For the text-containing cell, return its midpoint in (X, Y) coordinate format. 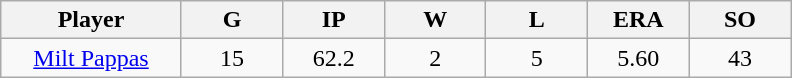
SO (740, 20)
5.60 (639, 58)
ERA (639, 20)
W (435, 20)
43 (740, 58)
Player (92, 20)
15 (232, 58)
L (537, 20)
IP (334, 20)
Milt Pappas (92, 58)
2 (435, 58)
62.2 (334, 58)
G (232, 20)
5 (537, 58)
